Capture the cell that displays the provided text and extract its (X, Y) central coordinate. 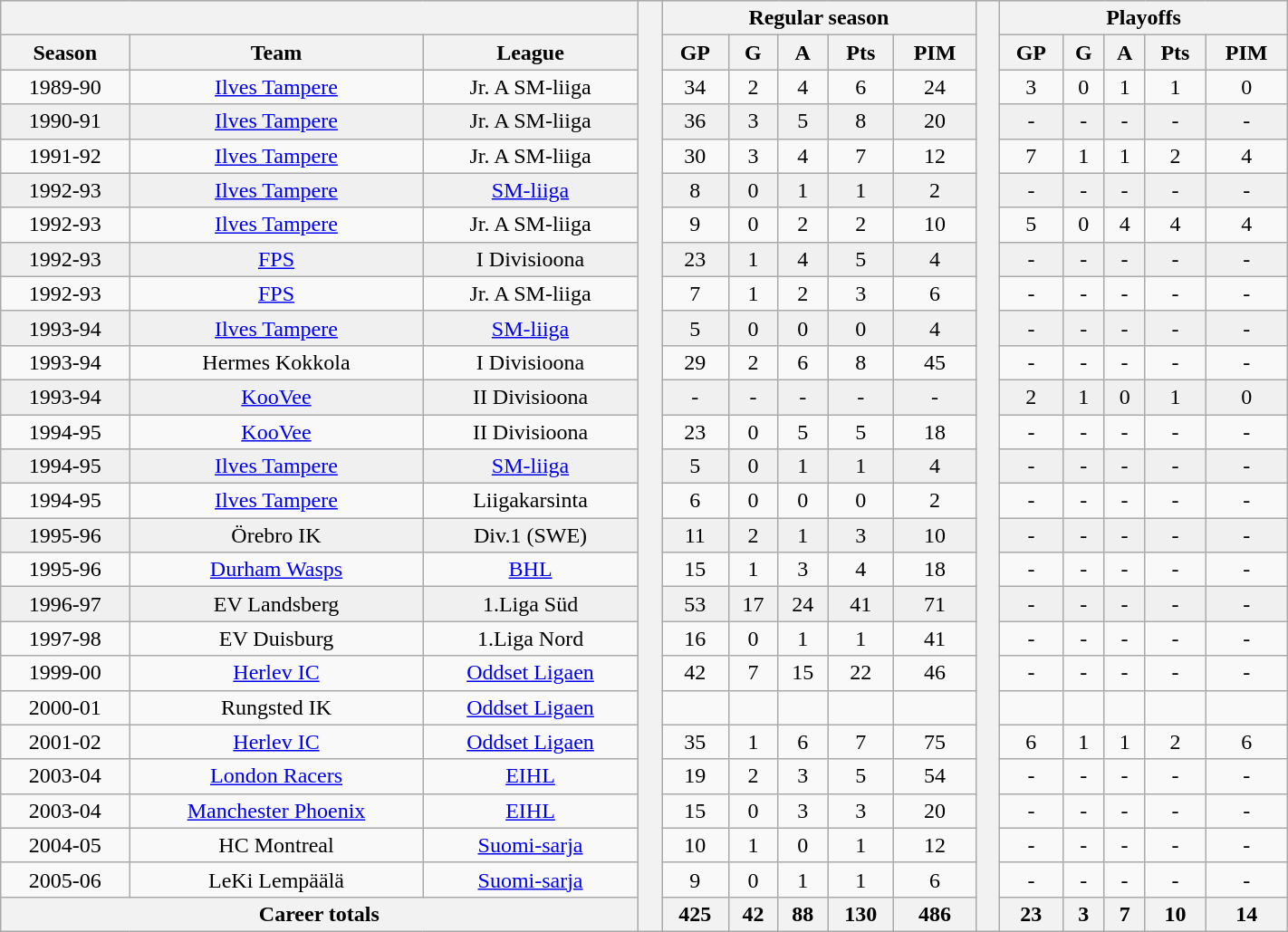
Hermes Kokkola (276, 362)
1991-92 (65, 156)
Liigakarsinta (531, 501)
Manchester Phoenix (276, 811)
1990-91 (65, 121)
53 (696, 604)
1999-00 (65, 673)
Div.1 (SWE) (531, 535)
11 (696, 535)
2000-01 (65, 707)
75 (935, 742)
Playoffs (1144, 18)
35 (696, 742)
22 (860, 673)
2004-05 (65, 845)
19 (696, 776)
1997-98 (65, 639)
Career totals (319, 914)
425 (696, 914)
Örebro IK (276, 535)
46 (935, 673)
2005-06 (65, 879)
Durham Wasps (276, 570)
HC Montreal (276, 845)
17 (754, 604)
Rungsted IK (276, 707)
486 (935, 914)
Season (65, 53)
EV Landsberg (276, 604)
34 (696, 87)
EV Duisburg (276, 639)
League (531, 53)
Regular season (819, 18)
130 (860, 914)
1.Liga Süd (531, 604)
2001-02 (65, 742)
88 (803, 914)
LeKi Lempäälä (276, 879)
BHL (531, 570)
36 (696, 121)
54 (935, 776)
14 (1246, 914)
30 (696, 156)
1989-90 (65, 87)
29 (696, 362)
Team (276, 53)
71 (935, 604)
45 (935, 362)
London Racers (276, 776)
1.Liga Nord (531, 639)
16 (696, 639)
1996-97 (65, 604)
